For the text-containing cell, return its midpoint in [x, y] coordinate format. 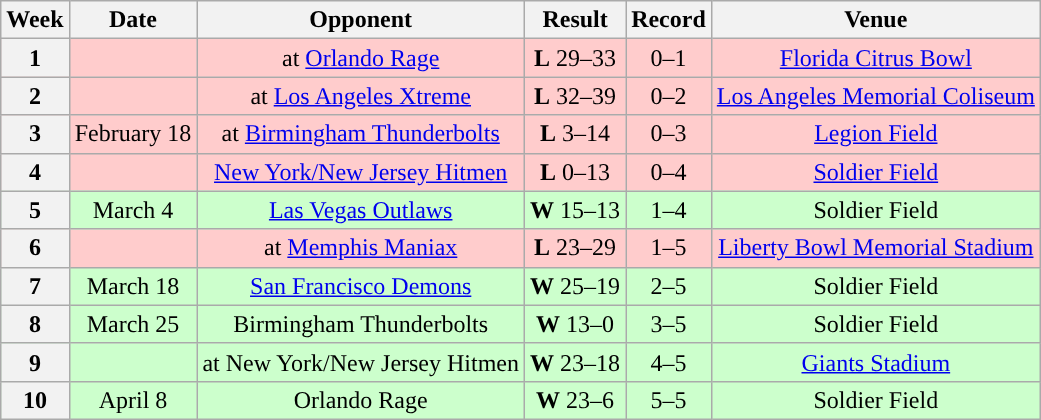
at New York/New Jersey Hitmen [361, 362]
4 [35, 172]
April 8 [133, 400]
L 3–14 [576, 134]
1–4 [669, 210]
10 [35, 400]
Record [669, 20]
3–5 [669, 324]
February 18 [133, 134]
Result [576, 20]
2–5 [669, 286]
4–5 [669, 362]
New York/New Jersey Hitmen [361, 172]
W 13–0 [576, 324]
L 23–29 [576, 248]
0–4 [669, 172]
Orlando Rage [361, 400]
1 [35, 58]
W 25–19 [576, 286]
1–5 [669, 248]
at Orlando Rage [361, 58]
W 23–18 [576, 362]
0–1 [669, 58]
San Francisco Demons [361, 286]
at Memphis Maniax [361, 248]
L 0–13 [576, 172]
Liberty Bowl Memorial Stadium [876, 248]
Florida Citrus Bowl [876, 58]
7 [35, 286]
Venue [876, 20]
Las Vegas Outlaws [361, 210]
Date [133, 20]
5 [35, 210]
8 [35, 324]
W 15–13 [576, 210]
0–3 [669, 134]
Legion Field [876, 134]
3 [35, 134]
0–2 [669, 96]
Opponent [361, 20]
6 [35, 248]
Birmingham Thunderbolts [361, 324]
at Los Angeles Xtreme [361, 96]
5–5 [669, 400]
Los Angeles Memorial Coliseum [876, 96]
March 4 [133, 210]
2 [35, 96]
March 18 [133, 286]
L 32–39 [576, 96]
W 23–6 [576, 400]
at Birmingham Thunderbolts [361, 134]
L 29–33 [576, 58]
Week [35, 20]
9 [35, 362]
March 25 [133, 324]
Giants Stadium [876, 362]
